Return the (X, Y) coordinate for the center point of the cell that contains the specified text.  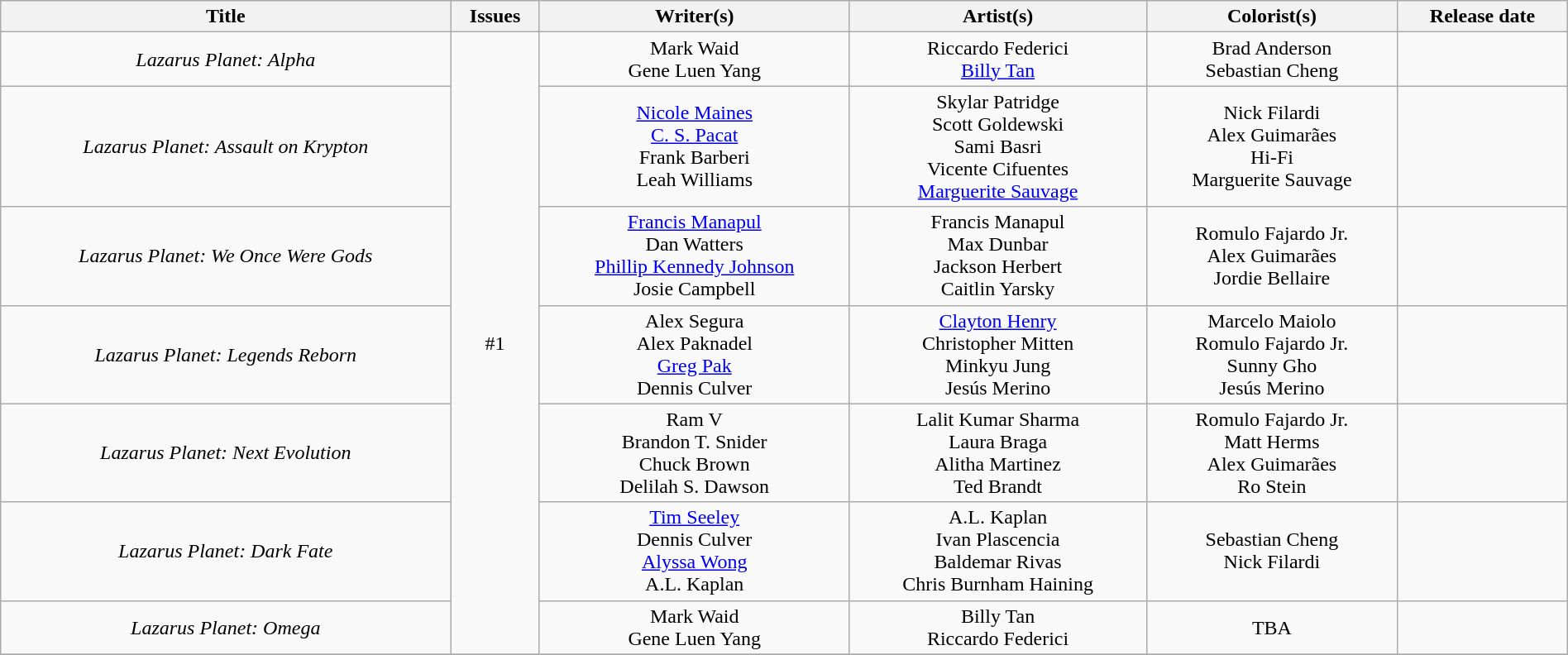
#1 (495, 343)
Issues (495, 17)
Lalit Kumar SharmaLaura BragaAlitha MartinezTed Brandt (997, 453)
Riccardo FedericiBilly Tan (997, 60)
Clayton HenryChristopher MittenMinkyu JungJesús Merino (997, 354)
Lazarus Planet: Alpha (226, 60)
Marcelo MaioloRomulo Fajardo Jr.Sunny GhoJesús Merino (1272, 354)
Francis ManapulMax DunbarJackson HerbertCaitlin Yarsky (997, 256)
Skylar PatridgeScott GoldewskiSami BasriVicente CifuentesMarguerite Sauvage (997, 146)
A.L. Kaplan Ivan Plascencia Baldemar Rivas Chris Burnham Haining (997, 551)
Billy Tan Riccardo Federici (997, 627)
Lazarus Planet: Omega (226, 627)
Nicole MainesC. S. PacatFrank BarberiLeah Williams (695, 146)
Mark Waid Gene Luen Yang (695, 627)
Tim Seeley Dennis Culver Alyssa Wong A.L. Kaplan (695, 551)
Romulo Fajardo Jr.Alex GuimarãesJordie Bellaire (1272, 256)
Colorist(s) (1272, 17)
Lazarus Planet: Next Evolution (226, 453)
Sebastian Cheng Nick Filardi (1272, 551)
TBA (1272, 627)
Release date (1482, 17)
Lazarus Planet: Legends Reborn (226, 354)
Writer(s) (695, 17)
Mark WaidGene Luen Yang (695, 60)
Romulo Fajardo Jr.Matt HermsAlex GuimarãesRo Stein (1272, 453)
Lazarus Planet: Assault on Krypton (226, 146)
Francis ManapulDan WattersPhillip Kennedy JohnsonJosie Campbell (695, 256)
Artist(s) (997, 17)
Brad AndersonSebastian Cheng (1272, 60)
Alex SeguraAlex PaknadelGreg PakDennis Culver (695, 354)
Lazarus Planet: Dark Fate (226, 551)
Title (226, 17)
Lazarus Planet: We Once Were Gods (226, 256)
Nick FilardiAlex GuimarãesHi-FiMarguerite Sauvage (1272, 146)
Ram VBrandon T. SniderChuck BrownDelilah S. Dawson (695, 453)
